Capture the cell that displays the provided text and extract its (X, Y) central coordinate. 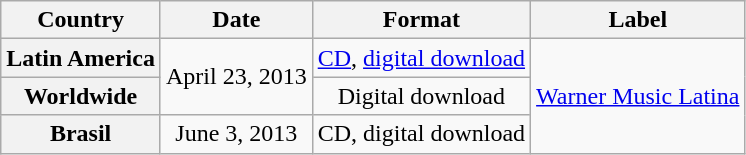
Brasil (81, 134)
Warner Music Latina (638, 96)
April 23, 2013 (236, 77)
Digital download (421, 96)
Format (421, 20)
June 3, 2013 (236, 134)
Country (81, 20)
Label (638, 20)
Date (236, 20)
Worldwide (81, 96)
Latin America (81, 58)
